Identify which cell holds the provided text, then report its [x, y] central coordinate. 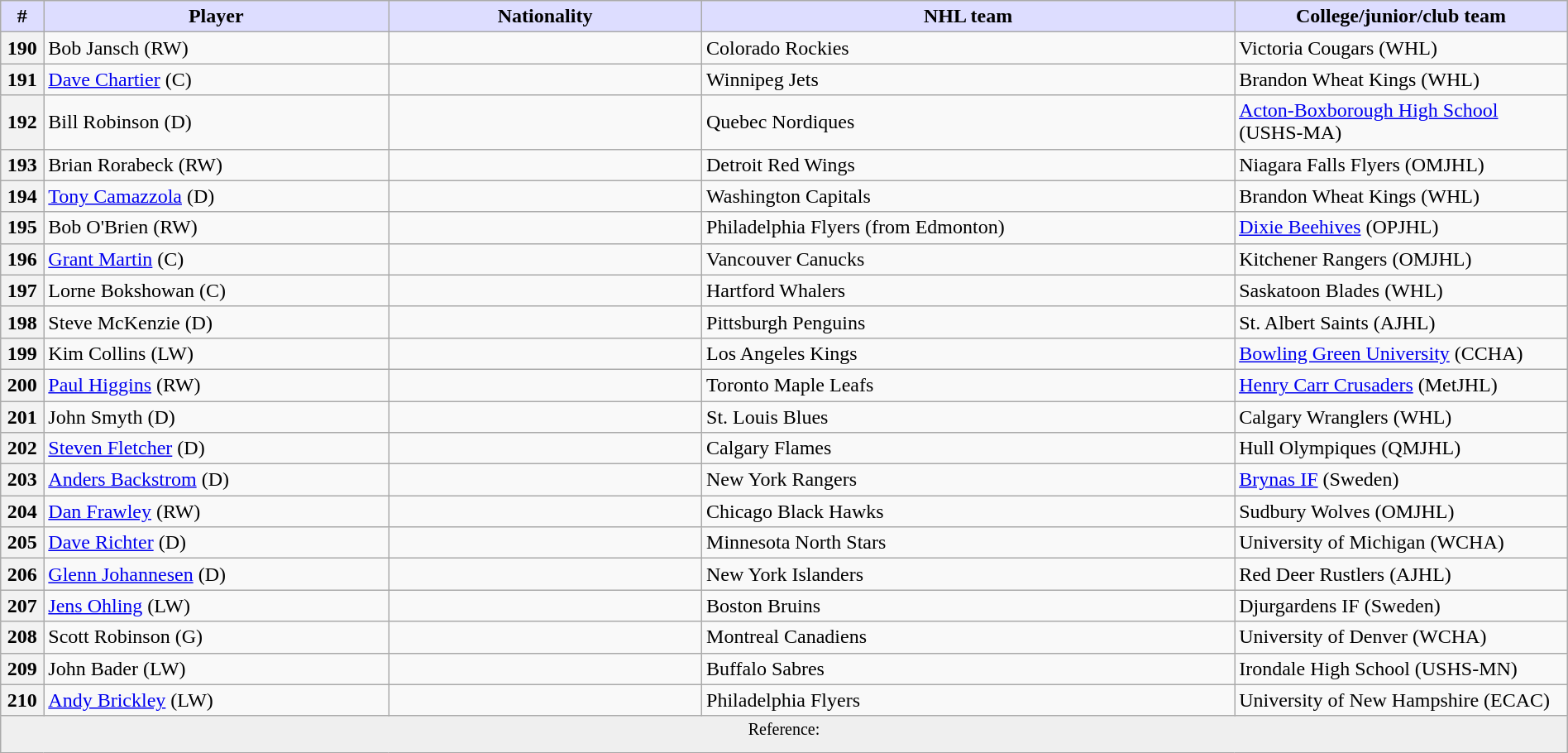
Lorne Bokshowan (C) [217, 290]
Bill Robinson (D) [217, 122]
194 [22, 196]
Colorado Rockies [968, 48]
Jens Ohling (LW) [217, 606]
John Smyth (D) [217, 416]
University of Michigan (WCHA) [1401, 543]
Reference: [784, 735]
Washington Capitals [968, 196]
Acton-Boxborough High School (USHS-MA) [1401, 122]
Vancouver Canucks [968, 259]
Henry Carr Crusaders (MetJHL) [1401, 385]
204 [22, 511]
Saskatoon Blades (WHL) [1401, 290]
Montreal Canadiens [968, 637]
Buffalo Sabres [968, 669]
Philadelphia Flyers [968, 700]
192 [22, 122]
198 [22, 322]
Paul Higgins (RW) [217, 385]
University of New Hampshire (ECAC) [1401, 700]
209 [22, 669]
190 [22, 48]
195 [22, 228]
Bob O'Brien (RW) [217, 228]
Glenn Johannesen (D) [217, 574]
Anders Backstrom (D) [217, 480]
Bob Jansch (RW) [217, 48]
Minnesota North Stars [968, 543]
St. Louis Blues [968, 416]
Nationality [546, 17]
Pittsburgh Penguins [968, 322]
Hull Olympiques (QMJHL) [1401, 448]
Dan Frawley (RW) [217, 511]
Quebec Nordiques [968, 122]
201 [22, 416]
Irondale High School (USHS-MN) [1401, 669]
206 [22, 574]
205 [22, 543]
196 [22, 259]
Dixie Beehives (OPJHL) [1401, 228]
Djurgardens IF (Sweden) [1401, 606]
St. Albert Saints (AJHL) [1401, 322]
NHL team [968, 17]
191 [22, 79]
Steven Fletcher (D) [217, 448]
Detroit Red Wings [968, 165]
Brynas IF (Sweden) [1401, 480]
Boston Bruins [968, 606]
199 [22, 353]
203 [22, 480]
Dave Richter (D) [217, 543]
208 [22, 637]
New York Islanders [968, 574]
Calgary Flames [968, 448]
Victoria Cougars (WHL) [1401, 48]
University of Denver (WCHA) [1401, 637]
Grant Martin (C) [217, 259]
Niagara Falls Flyers (OMJHL) [1401, 165]
Los Angeles Kings [968, 353]
College/junior/club team [1401, 17]
Kitchener Rangers (OMJHL) [1401, 259]
Kim Collins (LW) [217, 353]
Hartford Whalers [968, 290]
202 [22, 448]
Player [217, 17]
210 [22, 700]
200 [22, 385]
Red Deer Rustlers (AJHL) [1401, 574]
John Bader (LW) [217, 669]
197 [22, 290]
# [22, 17]
Chicago Black Hawks [968, 511]
Scott Robinson (G) [217, 637]
Philadelphia Flyers (from Edmonton) [968, 228]
Dave Chartier (C) [217, 79]
207 [22, 606]
Toronto Maple Leafs [968, 385]
Winnipeg Jets [968, 79]
Sudbury Wolves (OMJHL) [1401, 511]
Tony Camazzola (D) [217, 196]
Calgary Wranglers (WHL) [1401, 416]
Brian Rorabeck (RW) [217, 165]
Steve McKenzie (D) [217, 322]
193 [22, 165]
New York Rangers [968, 480]
Bowling Green University (CCHA) [1401, 353]
Andy Brickley (LW) [217, 700]
